Scan for the cell matching the given text and deliver its [x, y] coordinate at center. 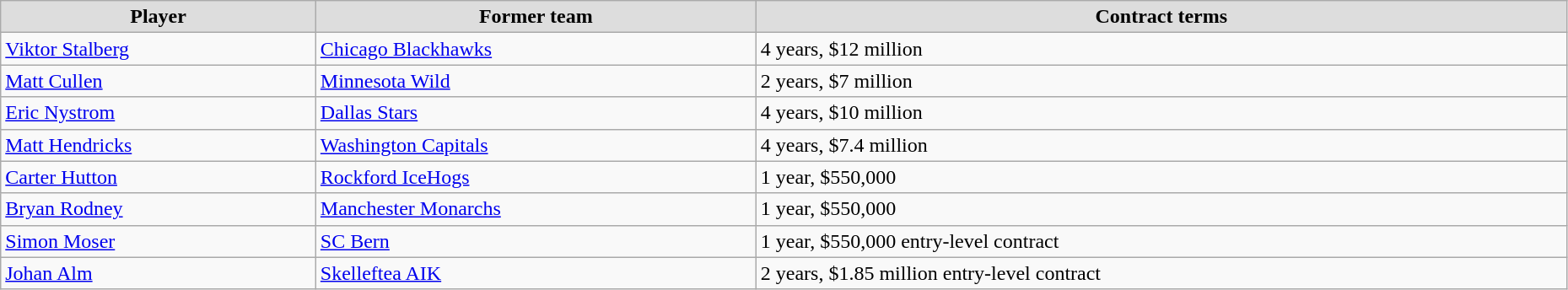
4 years, $12 million [1161, 49]
Bryan Rodney [159, 209]
Dallas Stars [536, 113]
Contract terms [1161, 17]
1 year, $550,000 entry-level contract [1161, 241]
2 years, $7 million [1161, 81]
Minnesota Wild [536, 81]
SC Bern [536, 241]
Carter Hutton [159, 177]
4 years, $10 million [1161, 113]
Eric Nystrom [159, 113]
Simon Moser [159, 241]
Manchester Monarchs [536, 209]
4 years, $7.4 million [1161, 145]
Former team [536, 17]
Player [159, 17]
Chicago Blackhawks [536, 49]
Washington Capitals [536, 145]
2 years, $1.85 million entry-level contract [1161, 273]
Matt Cullen [159, 81]
Viktor Stalberg [159, 49]
Johan Alm [159, 273]
Rockford IceHogs [536, 177]
Matt Hendricks [159, 145]
Skelleftea AIK [536, 273]
